Scan for the cell matching the given text and deliver its (x, y) coordinate at center. 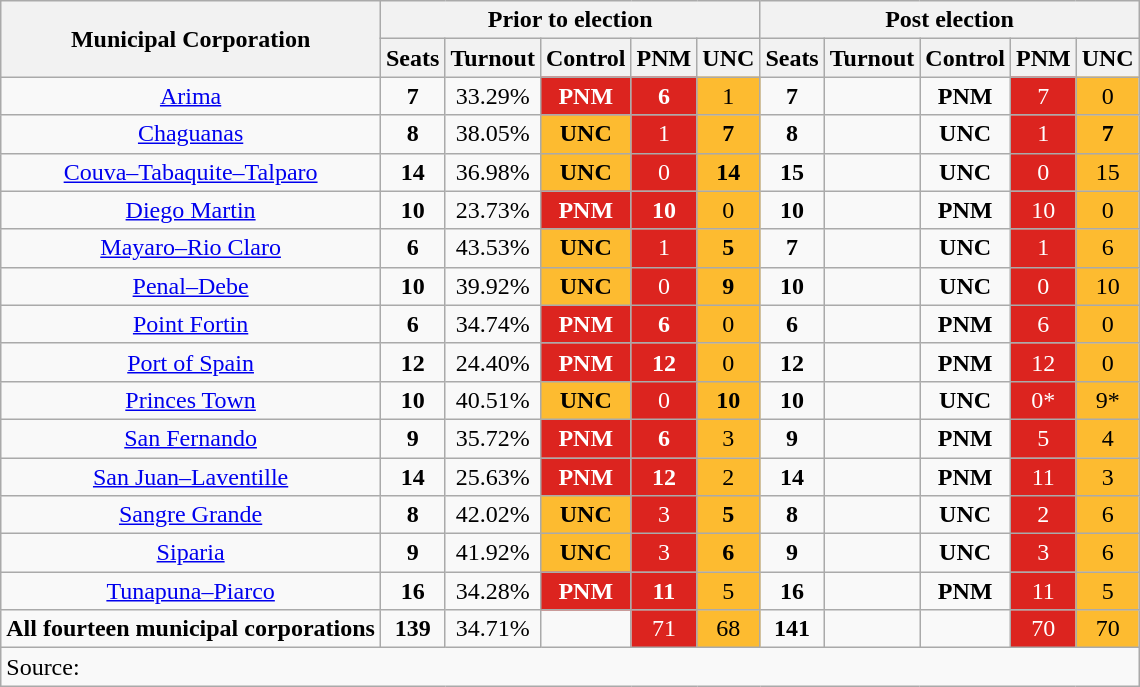
Couva–Tabaquite–Talparo (191, 172)
39.92% (493, 286)
Post election (950, 20)
0* (1043, 400)
Sangre Grande (191, 515)
Diego Martin (191, 210)
24.40% (493, 362)
38.05% (493, 134)
Chaguanas (191, 134)
San Fernando (191, 438)
34.71% (493, 629)
Point Fortin (191, 324)
25.63% (493, 477)
23.73% (493, 210)
Municipal Corporation (191, 39)
41.92% (493, 553)
9* (1108, 400)
Tunapuna–Piarco (191, 591)
Prior to election (570, 20)
33.29% (493, 96)
36.98% (493, 172)
68 (728, 629)
34.74% (493, 324)
139 (412, 629)
34.28% (493, 591)
Princes Town (191, 400)
Penal–Debe (191, 286)
San Juan–Laventille (191, 477)
Siparia (191, 553)
All fourteen municipal corporations (191, 629)
4 (1108, 438)
Source: (570, 667)
Arima (191, 96)
43.53% (493, 248)
35.72% (493, 438)
42.02% (493, 515)
71 (664, 629)
141 (792, 629)
Port of Spain (191, 362)
40.51% (493, 400)
Mayaro–Rio Claro (191, 248)
